Search for the cell housing the specified text and yield its [X, Y] center coordinate. 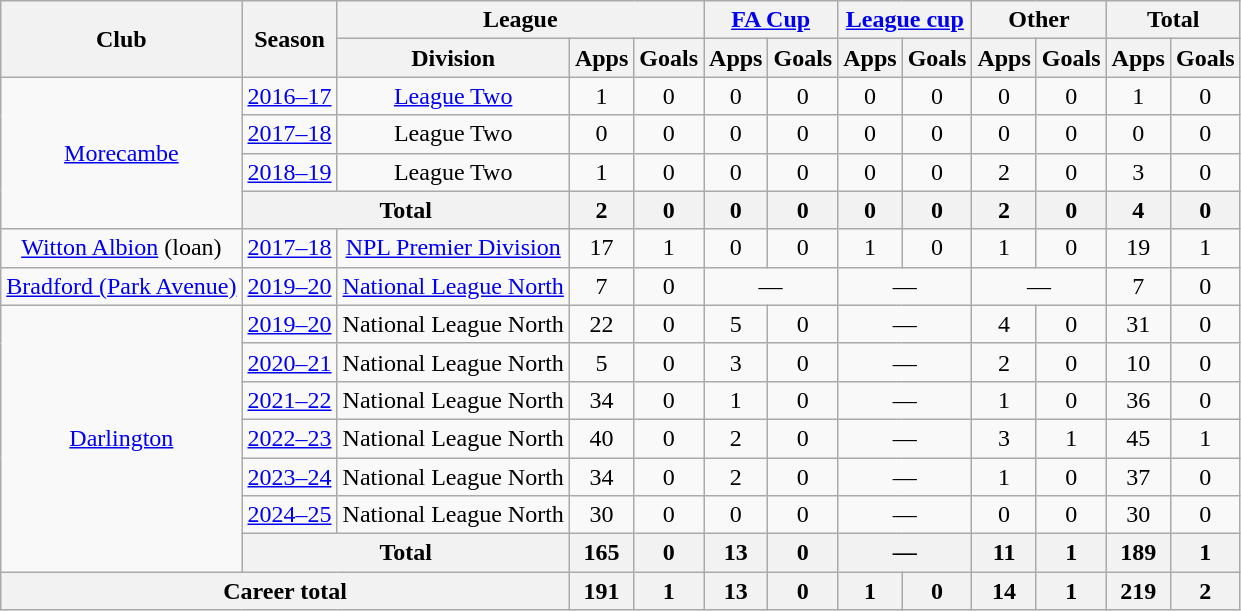
Darlington [122, 438]
Career total [286, 591]
14 [1004, 591]
10 [1138, 362]
36 [1138, 400]
Season [290, 39]
Division [453, 58]
2023–24 [290, 477]
219 [1138, 591]
11 [1004, 553]
2018–19 [290, 172]
22 [601, 324]
2022–23 [290, 438]
Other [1039, 20]
45 [1138, 438]
League [520, 20]
Club [122, 39]
189 [1138, 553]
37 [1138, 477]
17 [601, 248]
40 [601, 438]
FA Cup [771, 20]
Morecambe [122, 153]
League cup [905, 20]
19 [1138, 248]
Witton Albion (loan) [122, 248]
191 [601, 591]
165 [601, 553]
NPL Premier Division [453, 248]
2020–21 [290, 362]
2016–17 [290, 96]
31 [1138, 324]
2024–25 [290, 515]
Bradford (Park Avenue) [122, 286]
2021–22 [290, 400]
